Extract the (x, y) coordinate from the center of the cell holding the provided text.  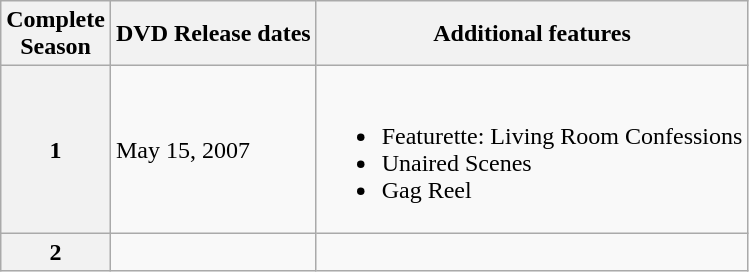
May 15, 2007 (213, 150)
Additional features (532, 34)
1 (56, 150)
CompleteSeason (56, 34)
2 (56, 252)
Featurette: Living Room ConfessionsUnaired ScenesGag Reel (532, 150)
DVD Release dates (213, 34)
